Identify which cell holds the provided text, then report its (X, Y) central coordinate. 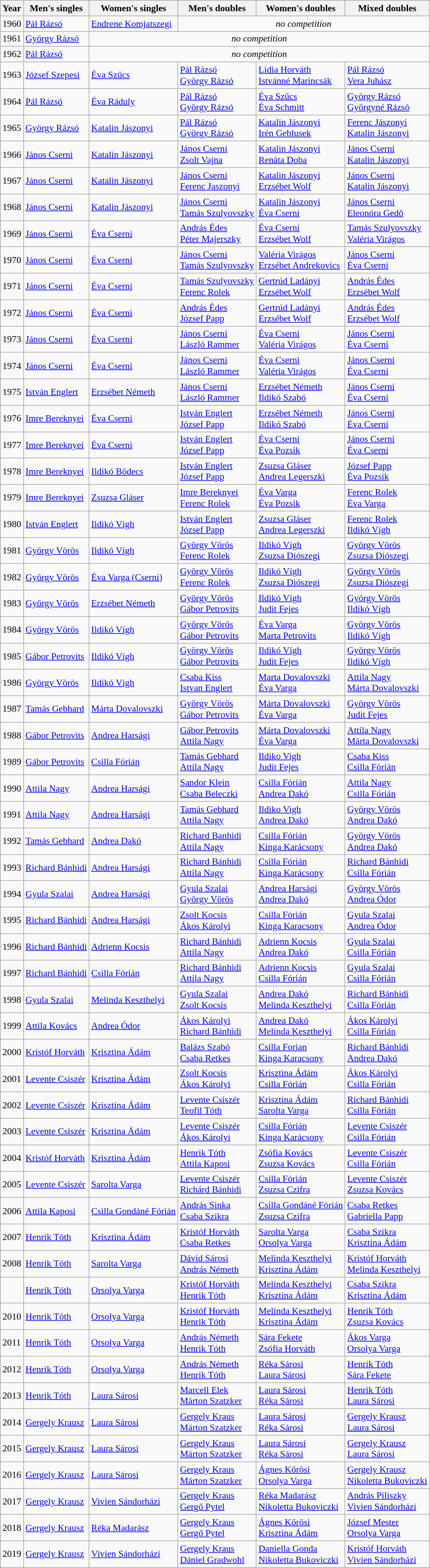
Henrik TóthLaura Sárosi (387, 1396)
Balázs SzabóCsaba Retkes (217, 1053)
György RázsóGyörgyné Rázsó (387, 102)
Csilla Gondáné Fórián (133, 1211)
1975 (12, 392)
2005 (12, 1185)
Andrea Dakó (133, 841)
Andrea Ódor (133, 1026)
2007 (12, 1237)
Richard BánhidiAndrea Dakó (387, 1053)
2016 (12, 1475)
2013 (12, 1396)
Melinda Keszthelyi (133, 1000)
Sandor KleinCsaba Beleczki (217, 788)
Zsuzsa GláserAndrea Legerszki (301, 472)
1981 (12, 550)
2012 (12, 1370)
1972 (12, 313)
Zsuzsa Gláser Andrea Legerszki (301, 525)
Ágnes KőrösiKrisztina Ádám (301, 1528)
Endrene Komjatszegi (133, 24)
1970 (12, 260)
Gyula SzalaiZsolt Kocsis (217, 1000)
Krisztina ÁdámSarolta Varga (301, 1105)
Levente CsiszérTeofil Tóth (217, 1105)
János CserniFerenc Jaszonyi (217, 181)
Ferenc JászonyiKatalin Jászonyi (387, 128)
György VörösJudit Fejes (387, 709)
Ferenc RolekIldikó Vígh (387, 525)
1998 (12, 1000)
Pál RázsóVera Juhász (387, 75)
1963 (12, 75)
Ákos KárolyiRichard Bánhidi (217, 1026)
1982 (12, 577)
Gergely KrauszNikoletta Bukoviczki (387, 1475)
Krisztina ÁdámCsilla Fórián (301, 1078)
Csilla FóriánKinga Karacsony (301, 920)
2018 (12, 1528)
Márta Dovalovszki (133, 709)
1989 (12, 762)
1995 (12, 920)
2006 (12, 1211)
2019 (12, 1555)
Zsófia KovácsZsuzsa Kovács (301, 1158)
1967 (12, 181)
2001 (12, 1078)
Csaba KissIstvan Englert (217, 683)
Csilla Gondáné FóriánZsuzsa Czifra (301, 1211)
Katalin JászonyiIrén Geblusek (301, 128)
Ágnes KőrösiOrsolya Varga (301, 1475)
Henrik TóthAttila Kaposi (217, 1158)
1991 (12, 815)
1964 (12, 102)
József MesterOrsolya Varga (387, 1528)
Éva Szűcs (133, 75)
1992 (12, 841)
Éva CserniErzsébet Wolf (301, 233)
2003 (12, 1132)
Men's doubles (217, 8)
1983 (12, 603)
1984 (12, 630)
Kristóf HorváthVivien Sándorházi (387, 1555)
Levente CsiszérZsuzsa Kovács (387, 1185)
Women's doubles (301, 8)
1976 (12, 418)
1996 (12, 947)
Réka SárosiLaura Sárosi (301, 1370)
1962 (12, 54)
Réka Madarász (133, 1528)
György VörösAndrea Ódor (387, 894)
Éva CserniÉva Pozsik (301, 445)
1999 (12, 1026)
1987 (12, 709)
Ildiko VighAndrea Dakó (301, 815)
Ildiko VighJudit Fejes (301, 762)
Gyula SzalaiAndrea Ódor (387, 920)
Valéria VirágosErzsébet Andrekovics (301, 260)
Andrea HarságiAndrea Dakó (301, 894)
Lídia HorváthIstvánné Marincsák (301, 75)
Csaba RetkesGabriella Papp (387, 1211)
Gábor PetrovitsAttila Nagy (217, 735)
Sára FeketeZsófia Horváth (301, 1343)
1994 (12, 894)
1993 (12, 868)
Henrik TóthZsuzsa Kovács (387, 1317)
2008 (12, 1263)
András ÉdesJózsef Papp (217, 313)
Éva SzűcsÉva Schmitt (301, 102)
Adrienn KocsisCsilla Fórián (301, 973)
1980 (12, 525)
Éva Ráduly (133, 102)
Éva Varga (Cserni) (133, 577)
Attila Kovács (56, 1026)
1960 (12, 24)
2014 (12, 1422)
Katalin JászonyiErzsébet Wolf (301, 181)
Henrik TóthSára Fekete (387, 1370)
2002 (12, 1105)
Levente CsiszérÁkos Károlyi (217, 1132)
Csilla ForianKinga Karacsony (301, 1053)
Year (12, 8)
Adrienn KocsisAndrea Dakó (301, 947)
Imre BereknyeiFerenc Rolek (217, 498)
1968 (12, 207)
Gergely KrausDániel Gradwohl (217, 1555)
Daniella GondaNikoletta Bukoviczki (301, 1555)
János CserniZsolt Vajna (217, 155)
Csilla FóriánAndrea Dakó (301, 788)
1977 (12, 445)
1979 (12, 498)
2010 (12, 1317)
Adrienn Kocsis (133, 947)
József PappÉva Pozsik (387, 472)
Ákos VargaOrsolya Varga (387, 1343)
1988 (12, 735)
Éva VargaÉva Pozsik (301, 498)
1973 (12, 340)
Marcell ElekMárton Szatzker (217, 1396)
2011 (12, 1343)
Tamás SzulyovszkyValéria Virágos (387, 233)
Gyula SzalaiGyörgy Vörös (217, 894)
1974 (12, 366)
1978 (12, 472)
Csaba KissCsilla Fórián (387, 762)
Zsuzsa Gláser (133, 498)
Marta DovalovszkiÉva Varga (301, 683)
Csilla FóriánZsuzsa Czifra (301, 1185)
András SinkaCsaba Szikra (217, 1211)
Kristóf HorváthCsaba Retkes (217, 1237)
Katalin JászonyiÉva Cserni (301, 207)
1966 (12, 155)
2004 (12, 1158)
Attila NagyCsilla Fórián (387, 788)
Dávid SárosiAndrás Németh (217, 1263)
1965 (12, 128)
2017 (12, 1501)
Sarolta VargaOrsolya Varga (301, 1237)
2000 (12, 1053)
Ildikó Bödecs (133, 472)
Richard BanhidiAttila Nagy (217, 841)
1971 (12, 287)
Tamás SzulyovszkyFerenc Rolek (217, 287)
1985 (12, 656)
1997 (12, 973)
1961 (12, 39)
Attila Kaposi (56, 1211)
1986 (12, 683)
Men's singles (56, 8)
András ÉdesPéter Majerszky (217, 233)
Éva VargaMarta Petrovits (301, 630)
Levente CsiszérRichárd Bánhidi (217, 1185)
Kristóf HorváthMelinda Keszthelyi (387, 1263)
Mixed doubles (387, 8)
1990 (12, 788)
András PiliszkyVivien Sándorházi (387, 1501)
József Szepesi (56, 75)
1969 (12, 233)
Women's singles (133, 8)
Katalin JászonyiRenáta Doba (301, 155)
2015 (12, 1448)
Ferenc RolekÉva Varga (387, 498)
János CserniEleonóra Gedô (387, 207)
Réka MadarászNikoletta Bukoviczki (301, 1501)
